Capture the cell that displays the provided text and extract its [x, y] central coordinate. 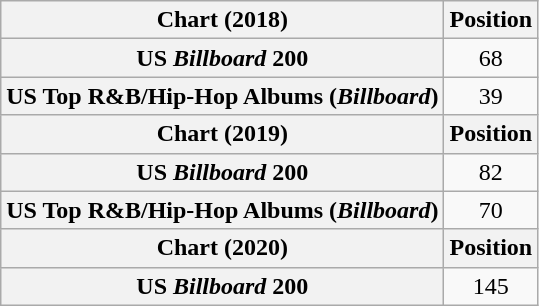
Chart (2018) [222, 20]
Chart (2020) [222, 248]
39 [491, 96]
145 [491, 286]
Chart (2019) [222, 134]
82 [491, 172]
68 [491, 58]
70 [491, 210]
